Find where the given text appears and provide that cell's center as (X, Y) coordinate. 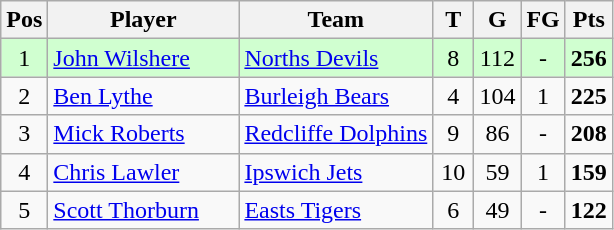
86 (498, 134)
John Wilshere (144, 58)
Chris Lawler (144, 172)
Player (144, 20)
6 (454, 210)
Team (336, 20)
Ipswich Jets (336, 172)
112 (498, 58)
G (498, 20)
Norths Devils (336, 58)
9 (454, 134)
49 (498, 210)
Redcliffe Dolphins (336, 134)
8 (454, 58)
Scott Thorburn (144, 210)
122 (588, 210)
5 (24, 210)
Pos (24, 20)
208 (588, 134)
225 (588, 96)
256 (588, 58)
T (454, 20)
159 (588, 172)
Easts Tigers (336, 210)
Burleigh Bears (336, 96)
10 (454, 172)
104 (498, 96)
Ben Lythe (144, 96)
3 (24, 134)
Pts (588, 20)
Mick Roberts (144, 134)
2 (24, 96)
FG (543, 20)
59 (498, 172)
